Output the (x, y) coordinate of the center of the cell containing the given text.  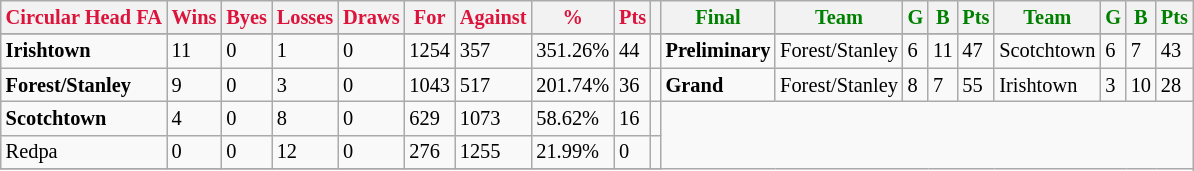
Byes (246, 17)
517 (494, 85)
Redpa (84, 152)
4 (194, 118)
28 (1174, 85)
16 (632, 118)
1043 (429, 85)
Draws (371, 17)
Final (718, 17)
9 (194, 85)
43 (1174, 51)
21.99% (572, 152)
629 (429, 118)
201.74% (572, 85)
12 (305, 152)
1 (305, 51)
Circular Head FA (84, 17)
55 (976, 85)
47 (976, 51)
1073 (494, 118)
Wins (194, 17)
351.26% (572, 51)
Against (494, 17)
10 (1141, 85)
36 (632, 85)
1255 (494, 152)
For (429, 17)
44 (632, 51)
% (572, 17)
Preliminary (718, 51)
Grand (718, 85)
Losses (305, 17)
1254 (429, 51)
58.62% (572, 118)
357 (494, 51)
276 (429, 152)
